From the cell containing the given text, extract its center point as [X, Y] coordinate. 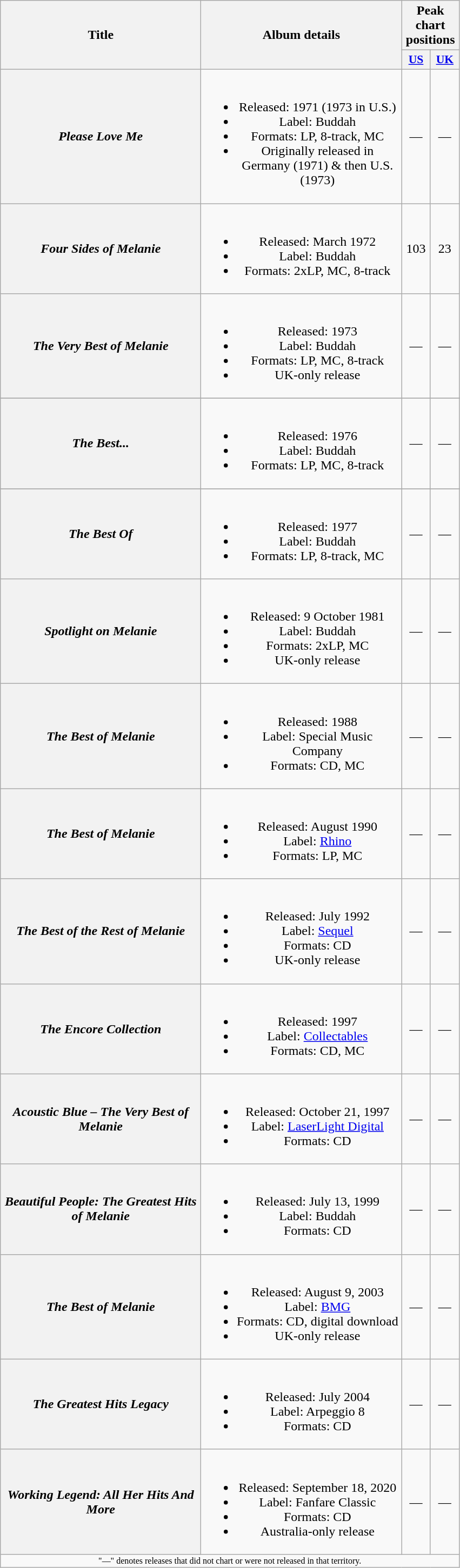
Released: 1976Label: BuddahFormats: LP, MC, 8-track [302, 444]
Beautiful People: The Greatest Hits of Melanie [101, 1209]
The Best of the Rest of Melanie [101, 931]
Released: 1988Label: Special Music CompanyFormats: CD, MC [302, 736]
Released: 9 October 1981Label: BuddahFormats: 2xLP, MCUK-only release [302, 631]
Peak chartpositions [430, 25]
Title [101, 35]
103 [416, 248]
Released: August 9, 2003Label: BMGFormats: CD, digital downloadUK-only release [302, 1307]
The Encore Collection [101, 1028]
Released: October 21, 1997Label: LaserLight DigitalFormats: CD [302, 1119]
Released: July 1992Label: SequelFormats: CDUK-only release [302, 931]
"—" denotes releases that did not chart or were not released in that territory. [230, 1560]
UK [444, 60]
Released: 1973Label: BuddahFormats: LP, MC, 8-trackUK-only release [302, 346]
The Best Of [101, 534]
Acoustic Blue – The Very Best of Melanie [101, 1119]
Please Love Me [101, 136]
Released: July 13, 1999Label: BuddahFormats: CD [302, 1209]
Released: August 1990Label: RhinoFormats: LP, MC [302, 834]
US [416, 60]
Released: March 1972Label: BuddahFormats: 2xLP, MC, 8-track [302, 248]
Four Sides of Melanie [101, 248]
Spotlight on Melanie [101, 631]
The Greatest Hits Legacy [101, 1404]
23 [444, 248]
Working Legend: All Her Hits And More [101, 1502]
Released: 1997Label: CollectablesFormats: CD, MC [302, 1028]
Album details [302, 35]
The Best... [101, 444]
Released: July 2004Label: Arpeggio 8Formats: CD [302, 1404]
Released: 1971 (1973 in U.S.)Label: BuddahFormats: LP, 8-track, MCOriginally released in Germany (1971) & then U.S. (1973) [302, 136]
Released: September 18, 2020Label: Fanfare ClassicFormats: CDAustralia-only release [302, 1502]
The Very Best of Melanie [101, 346]
Released: 1977Label: BuddahFormats: LP, 8-track, MC [302, 534]
